Pinpoint the cell where the given text exists, returning its (X, Y) midpoint coordinate. 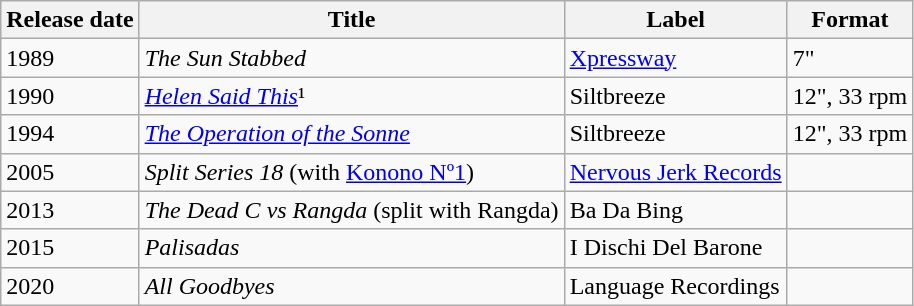
7" (850, 58)
The Sun Stabbed (352, 58)
1989 (70, 58)
The Operation of the Sonne (352, 134)
Nervous Jerk Records (676, 172)
2015 (70, 248)
Palisadas (352, 248)
All Goodbyes (352, 286)
Ba Da Bing (676, 210)
1994 (70, 134)
Title (352, 20)
Helen Said This¹ (352, 96)
Xpressway (676, 58)
Release date (70, 20)
1990 (70, 96)
Label (676, 20)
2005 (70, 172)
2013 (70, 210)
The Dead C vs Rangda (split with Rangda) (352, 210)
Split Series 18 (with Konono Nº1) (352, 172)
Format (850, 20)
2020 (70, 286)
Language Recordings (676, 286)
I Dischi Del Barone (676, 248)
